Search for the cell housing the specified text and yield its [X, Y] center coordinate. 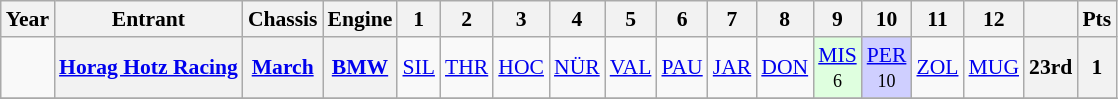
BMW [360, 68]
2 [466, 19]
23rd [1050, 68]
6 [682, 19]
Chassis [283, 19]
VAL [631, 68]
PAU [682, 68]
7 [732, 19]
MUG [994, 68]
Entrant [148, 19]
Engine [360, 19]
Year [28, 19]
THR [466, 68]
3 [521, 19]
12 [994, 19]
8 [784, 19]
MIS6 [838, 68]
10 [887, 19]
JAR [732, 68]
NÜR [577, 68]
4 [577, 19]
Horag Hotz Racing [148, 68]
HOC [521, 68]
11 [937, 19]
ZOL [937, 68]
SIL [418, 68]
PER10 [887, 68]
5 [631, 19]
Pts [1096, 19]
9 [838, 19]
DON [784, 68]
March [283, 68]
